Return [X, Y] of the center of cell containing provided text 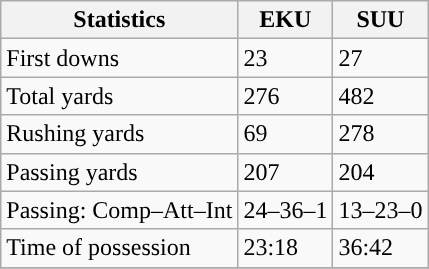
Passing yards [120, 172]
Time of possession [120, 248]
13–23–0 [380, 210]
Passing: Comp–Att–Int [120, 210]
27 [380, 58]
23:18 [286, 248]
Statistics [120, 20]
First downs [120, 58]
278 [380, 134]
Total yards [120, 96]
276 [286, 96]
36:42 [380, 248]
EKU [286, 20]
Rushing yards [120, 134]
24–36–1 [286, 210]
482 [380, 96]
69 [286, 134]
23 [286, 58]
207 [286, 172]
SUU [380, 20]
204 [380, 172]
